Provide the [X, Y] coordinate of the cell's center where the given text is located.  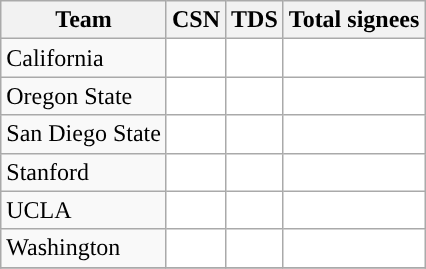
Stanford [84, 172]
California [84, 58]
San Diego State [84, 134]
CSN [196, 20]
Oregon State [84, 96]
Total signees [354, 20]
Washington [84, 248]
TDS [255, 20]
UCLA [84, 210]
Team [84, 20]
